Output the [x, y] coordinate of the center of the cell containing the given text.  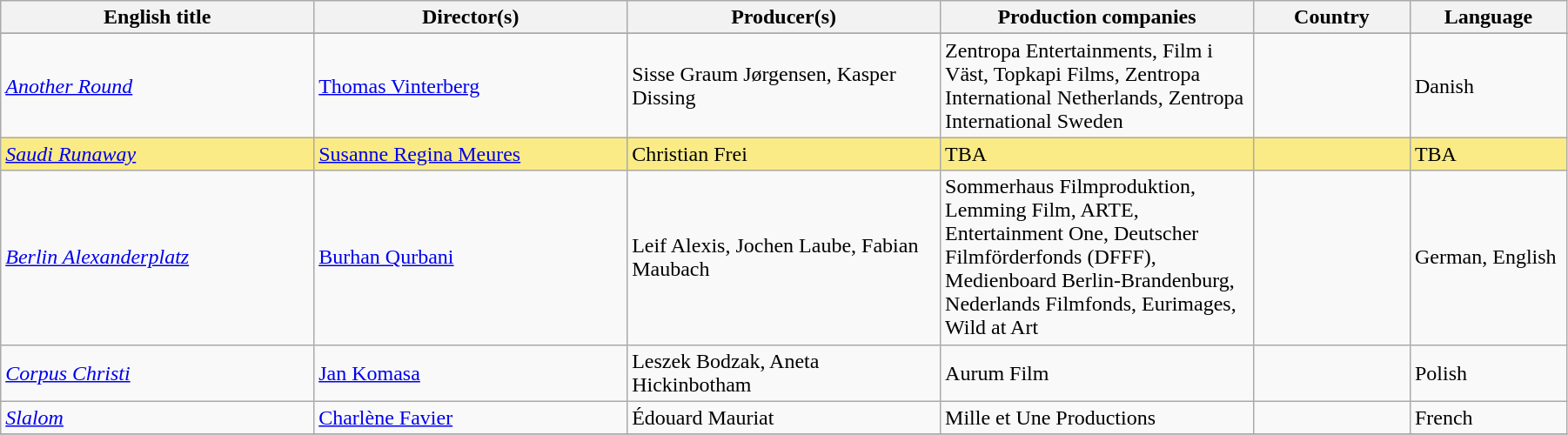
Danish [1488, 85]
Mille et Une Productions [1097, 418]
Director(s) [471, 17]
Susanne Regina Meures [471, 154]
Christian Frei [784, 154]
English title [157, 17]
Zentropa Entertainments, Film i Väst, Topkapi Films, Zentropa International Netherlands, Zentropa International Sweden [1097, 85]
Corpus Christi [157, 372]
Aurum Film [1097, 372]
Charlène Favier [471, 418]
Burhan Qurbani [471, 258]
Language [1488, 17]
Polish [1488, 372]
French [1488, 418]
German, English [1488, 258]
Leszek Bodzak, Aneta Hickinbotham [784, 372]
Jan Komasa [471, 372]
Another Round [157, 85]
Saudi Runaway [157, 154]
Producer(s) [784, 17]
Production companies [1097, 17]
Édouard Mauriat [784, 418]
Thomas Vinterberg [471, 85]
Leif Alexis, Jochen Laube, Fabian Maubach [784, 258]
Country [1331, 17]
Berlin Alexanderplatz [157, 258]
Sisse Graum Jørgensen, Kasper Dissing [784, 85]
Slalom [157, 418]
